Scan for the cell matching the given text and deliver its [X, Y] coordinate at center. 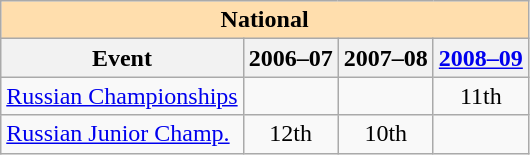
12th [290, 134]
Event [122, 58]
2007–08 [386, 58]
2006–07 [290, 58]
11th [480, 96]
2008–09 [480, 58]
10th [386, 134]
Russian Junior Champ. [122, 134]
National [265, 20]
Russian Championships [122, 96]
